Output the (X, Y) coordinate of the center of the cell containing the given text.  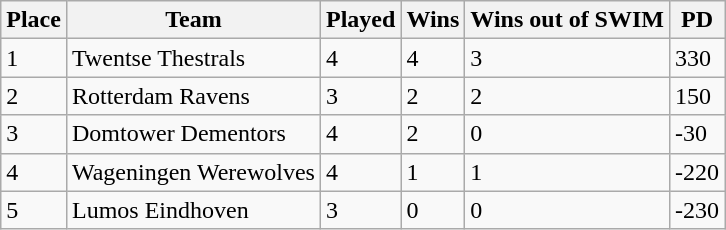
-30 (696, 134)
5 (34, 210)
Place (34, 20)
Team (193, 20)
Twentse Thestrals (193, 58)
150 (696, 96)
330 (696, 58)
Lumos Eindhoven (193, 210)
Played (360, 20)
Wageningen Werewolves (193, 172)
-230 (696, 210)
Rotterdam Ravens (193, 96)
-220 (696, 172)
Wins out of SWIM (568, 20)
Domtower Dementors (193, 134)
PD (696, 20)
Wins (433, 20)
